Output the (X, Y) coordinate of the center of the cell containing the given text.  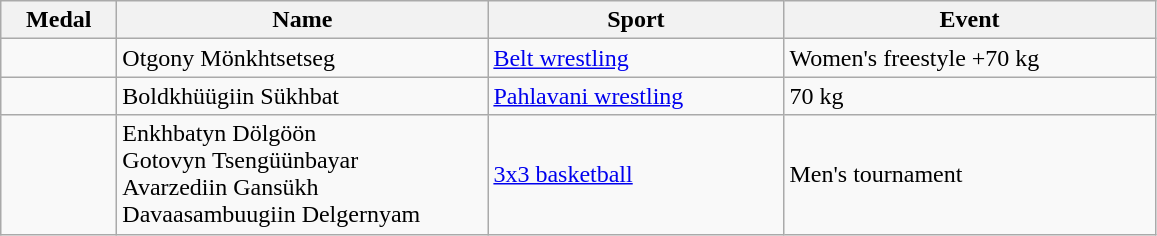
Men's tournament (970, 174)
Sport (636, 20)
Belt wrestling (636, 58)
Name (302, 20)
Pahlavani wrestling (636, 96)
Women's freestyle +70 kg (970, 58)
Event (970, 20)
3x3 basketball (636, 174)
Enkhbatyn DölgöönGotovyn TsengüünbayarAvarzediin GansükhDavaasambuugiin Delgernyam (302, 174)
Medal (59, 20)
Otgony Mönkhtsetseg (302, 58)
Boldkhüügiin Sükhbat (302, 96)
70 kg (970, 96)
